Search for the cell housing the specified text and yield its (x, y) center coordinate. 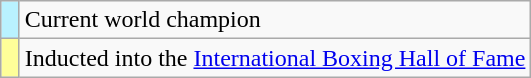
Current world champion (275, 20)
Inducted into the International Boxing Hall of Fame (275, 58)
